Pinpoint the cell where the given text exists, returning its (x, y) midpoint coordinate. 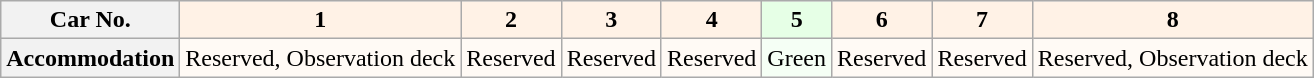
6 (882, 20)
2 (511, 20)
Car No. (90, 20)
8 (1172, 20)
Accommodation (90, 58)
5 (797, 20)
1 (320, 20)
Green (797, 58)
3 (611, 20)
7 (982, 20)
4 (711, 20)
